Scan for the cell matching the given text and deliver its (x, y) coordinate at center. 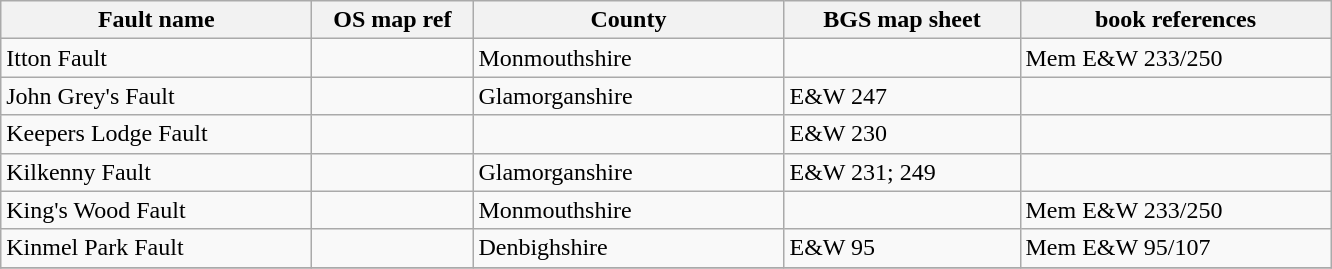
E&W 231; 249 (902, 172)
Mem E&W 95/107 (1176, 248)
BGS map sheet (902, 20)
King's Wood Fault (156, 210)
book references (1176, 20)
John Grey's Fault (156, 96)
OS map ref (392, 20)
Denbighshire (628, 248)
County (628, 20)
Kilkenny Fault (156, 172)
E&W 95 (902, 248)
Kinmel Park Fault (156, 248)
E&W 230 (902, 134)
E&W 247 (902, 96)
Fault name (156, 20)
Itton Fault (156, 58)
Keepers Lodge Fault (156, 134)
